For the text-containing cell, return its midpoint in (x, y) coordinate format. 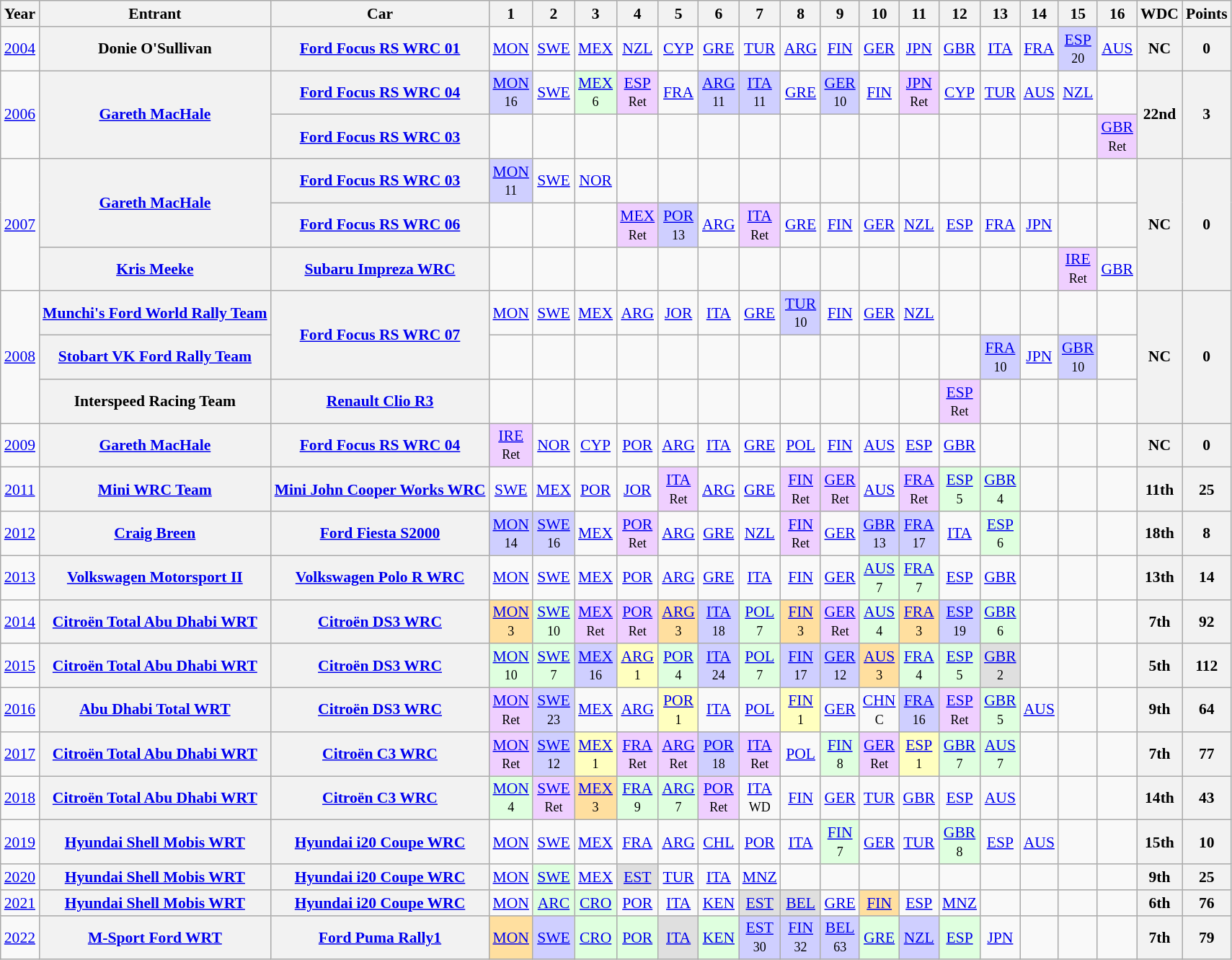
Mini John Cooper Works WRC (381, 489)
GBR10 (1078, 358)
Ford Fiesta S2000 (381, 534)
SWERet (554, 798)
76 (1207, 903)
MON3 (510, 622)
11 (920, 14)
7 (760, 14)
CHL (719, 842)
TUR10 (801, 313)
2008 (20, 358)
13th (1159, 577)
16 (1117, 14)
GBR8 (960, 842)
ARG1 (637, 666)
SWE16 (554, 534)
6 (719, 14)
Craig Breen (155, 534)
Volkswagen Polo R WRC (381, 577)
SWE12 (554, 754)
GBR2 (1001, 666)
MON16 (510, 92)
Ford Focus RS WRC 06 (381, 225)
FRA3 (920, 622)
Abu Dhabi Total WRT (155, 710)
2 (554, 14)
9 (839, 14)
SWE23 (554, 710)
SWE10 (554, 622)
43 (1207, 798)
5th (1159, 666)
ESP6 (1001, 534)
4 (637, 14)
ITA18 (719, 622)
FIN1 (801, 710)
ITAWD (760, 798)
GBRRet (1117, 137)
MON4 (510, 798)
2012 (20, 534)
79 (1207, 938)
2014 (20, 622)
GER10 (839, 92)
Volkswagen Motorsport II (155, 577)
2019 (20, 842)
SWE7 (554, 666)
GER12 (839, 666)
6th (1159, 903)
2022 (20, 938)
FIN3 (801, 622)
ARG7 (678, 798)
POR4 (678, 666)
ITA24 (719, 666)
2006 (20, 115)
FRA9 (637, 798)
POR18 (719, 754)
GBR4 (1001, 489)
ARG3 (678, 622)
MON10 (510, 666)
2021 (20, 903)
MEX16 (595, 666)
Stobart VK Ford Rally Team (155, 358)
ESP20 (1078, 49)
2016 (20, 710)
2013 (20, 577)
92 (1207, 622)
GBR6 (1001, 622)
11th (1159, 489)
ESP1 (920, 754)
GBR13 (879, 534)
ARGRet (678, 754)
M-Sport Ford WRT (155, 938)
Renault Clio R3 (381, 401)
FRA16 (920, 710)
MON11 (510, 180)
MEX3 (595, 798)
AUS4 (879, 622)
MEX6 (595, 92)
POR13 (678, 225)
12 (960, 14)
14th (1159, 798)
2020 (20, 877)
64 (1207, 710)
AUS3 (879, 666)
Entrant (155, 14)
1 (510, 14)
FIN 32 (801, 938)
ARC (554, 903)
77 (1207, 754)
BEL63 (839, 938)
2007 (20, 225)
MON14 (510, 534)
Subaru Impreza WRC (381, 268)
Munchi's Ford World Rally Team (155, 313)
POR1 (678, 710)
Kris Meeke (155, 268)
Ford Focus RS WRC 01 (381, 49)
Interspeed Racing Team (155, 401)
ARG11 (719, 92)
22nd (1159, 115)
Year (20, 14)
FRA10 (1001, 358)
EST30 (760, 938)
18th (1159, 534)
Points (1207, 14)
WDC (1159, 14)
112 (1207, 666)
Donie O'Sullivan (155, 49)
GBR7 (960, 754)
2011 (20, 489)
GBR5 (1001, 710)
JPNRet (920, 92)
BEL (801, 903)
5 (678, 14)
2018 (20, 798)
Mini WRC Team (155, 489)
ITA11 (760, 92)
15th (1159, 842)
2017 (20, 754)
2009 (20, 446)
15 (1078, 14)
Car (381, 14)
2004 (20, 49)
CHNC (879, 710)
2015 (20, 666)
Ford Focus RS WRC 07 (381, 335)
FRA4 (920, 666)
Ford Puma Rally1 (381, 938)
FIN8 (839, 754)
ESP19 (960, 622)
FIN7 (839, 842)
13 (1001, 14)
FRA7 (920, 577)
MEX1 (595, 754)
FIN17 (801, 666)
FRA17 (920, 534)
